Capture the cell that displays the provided text and extract its (X, Y) central coordinate. 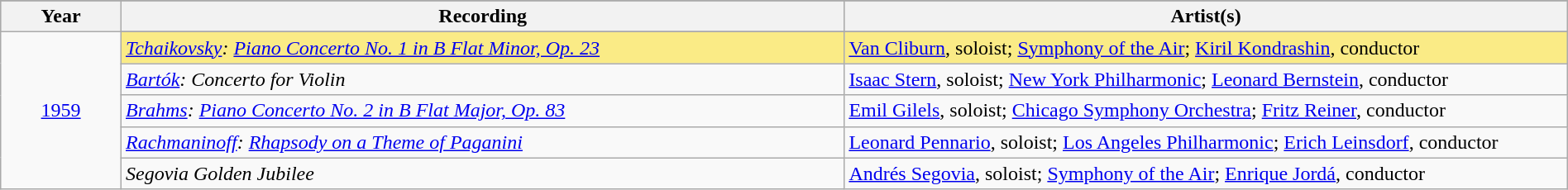
Year (61, 17)
Van Cliburn, soloist; Symphony of the Air; Kiril Kondrashin, conductor (1206, 48)
Segovia Golden Jubilee (482, 173)
Isaac Stern, soloist; New York Philharmonic; Leonard Bernstein, conductor (1206, 79)
Bartók: Concerto for Violin (482, 79)
Brahms: Piano Concerto No. 2 in B Flat Major, Op. 83 (482, 111)
1959 (61, 111)
Leonard Pennario, soloist; Los Angeles Philharmonic; Erich Leinsdorf, conductor (1206, 142)
Artist(s) (1206, 17)
Recording (482, 17)
Andrés Segovia, soloist; Symphony of the Air; Enrique Jordá, conductor (1206, 173)
Rachmaninoff: Rhapsody on a Theme of Paganini (482, 142)
Tchaikovsky: Piano Concerto No. 1 in B Flat Minor, Op. 23 (482, 48)
Emil Gilels, soloist; Chicago Symphony Orchestra; Fritz Reiner, conductor (1206, 111)
